Return the (X, Y) coordinate for the center point of the cell that contains the specified text.  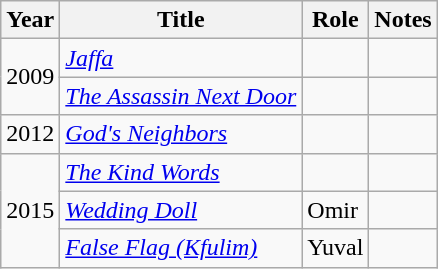
Notes (403, 20)
False Flag (Kfulim) (181, 248)
Jaffa (181, 58)
Wedding Doll (181, 210)
2012 (30, 134)
Year (30, 20)
Omir (336, 210)
Yuval (336, 248)
2009 (30, 77)
The Kind Words (181, 172)
The Assassin Next Door (181, 96)
Title (181, 20)
Role (336, 20)
2015 (30, 210)
God's Neighbors (181, 134)
